Provide the (x, y) coordinate of the cell's center where the given text is located.  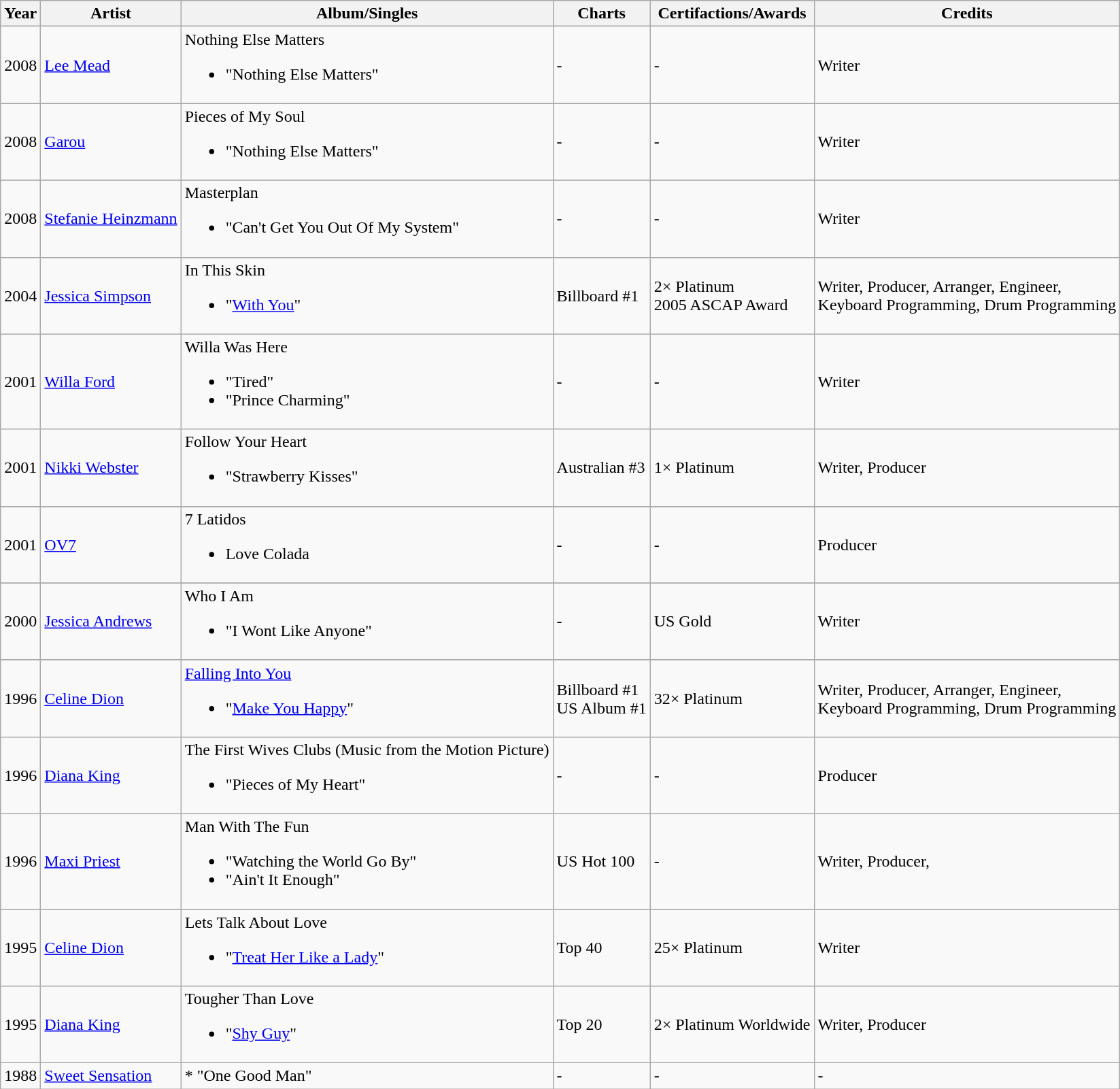
Credits (967, 14)
Jessica Simpson (111, 295)
Year (20, 14)
OV7 (111, 544)
2× Platinum Worldwide (732, 1024)
Maxi Priest (111, 861)
Willa Ford (111, 382)
Garou (111, 141)
Nikki Webster (111, 468)
Tougher Than Love"Shy Guy" (367, 1024)
Follow Your Heart"Strawberry Kisses" (367, 468)
Lee Mead (111, 65)
7 LatidosLove Colada (367, 544)
US Gold (732, 622)
Stefanie Heinzmann (111, 219)
The First Wives Clubs (Music from the Motion Picture)"Pieces of My Heart" (367, 775)
Australian #3 (601, 468)
Charts (601, 14)
US Hot 100 (601, 861)
Writer, Producer, (967, 861)
32× Platinum (732, 698)
Album/Singles (367, 14)
Artist (111, 14)
Nothing Else Matters"Nothing Else Matters" (367, 65)
1988 (20, 1076)
Masterplan"Can't Get You Out Of My System" (367, 219)
Willa Was Here"Tired""Prince Charming" (367, 382)
Man With The Fun"Watching the World Go By""Ain't It Enough" (367, 861)
1× Platinum (732, 468)
Billboard #1US Album #1 (601, 698)
Lets Talk About Love"Treat Her Like a Lady" (367, 947)
2004 (20, 295)
Falling Into You"Make You Happy" (367, 698)
Who I Am"I Wont Like Anyone" (367, 622)
25× Platinum (732, 947)
Billboard #1 (601, 295)
Top 20 (601, 1024)
* "One Good Man" (367, 1076)
Jessica Andrews (111, 622)
2× Platinum2005 ASCAP Award (732, 295)
Pieces of My Soul"Nothing Else Matters" (367, 141)
Certifactions/Awards (732, 14)
Sweet Sensation (111, 1076)
Top 40 (601, 947)
In This Skin"With You" (367, 295)
2000 (20, 622)
